Extract the (X, Y) coordinate from the center of the cell holding the provided text.  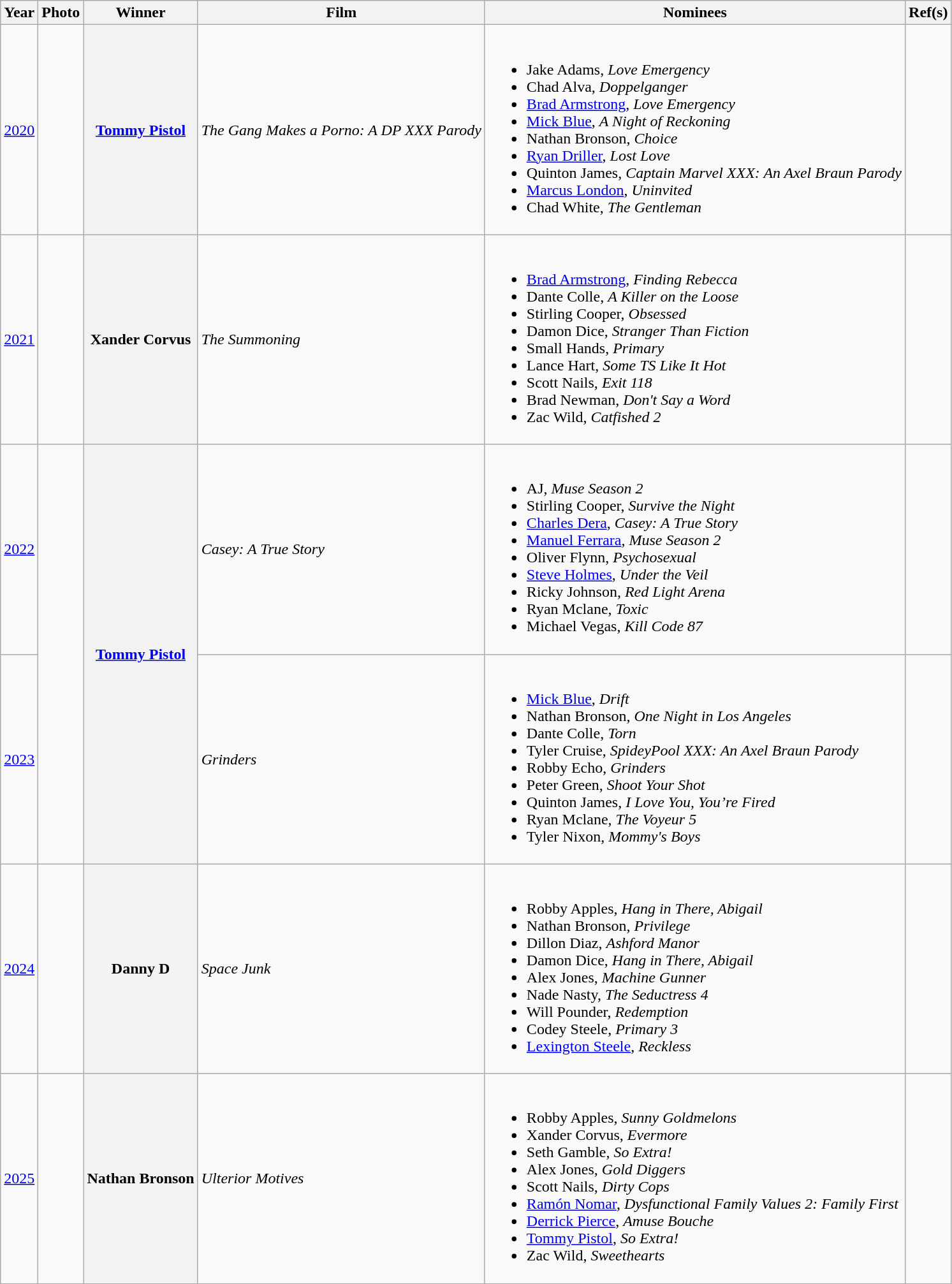
2025 (19, 1178)
Film (341, 13)
Year (19, 13)
Ulterior Motives (341, 1178)
2020 (19, 130)
Casey: A True Story (341, 550)
2022 (19, 550)
2023 (19, 759)
The Summoning (341, 339)
Danny D (140, 969)
Space Junk (341, 969)
Xander Corvus (140, 339)
2024 (19, 969)
The Gang Makes a Porno: A DP XXX Parody (341, 130)
Winner (140, 13)
Grinders (341, 759)
Nathan Bronson (140, 1178)
Nominees (695, 13)
2021 (19, 339)
Ref(s) (928, 13)
Photo (61, 13)
